Provide the (X, Y) coordinate of the cell's center where the given text is located.  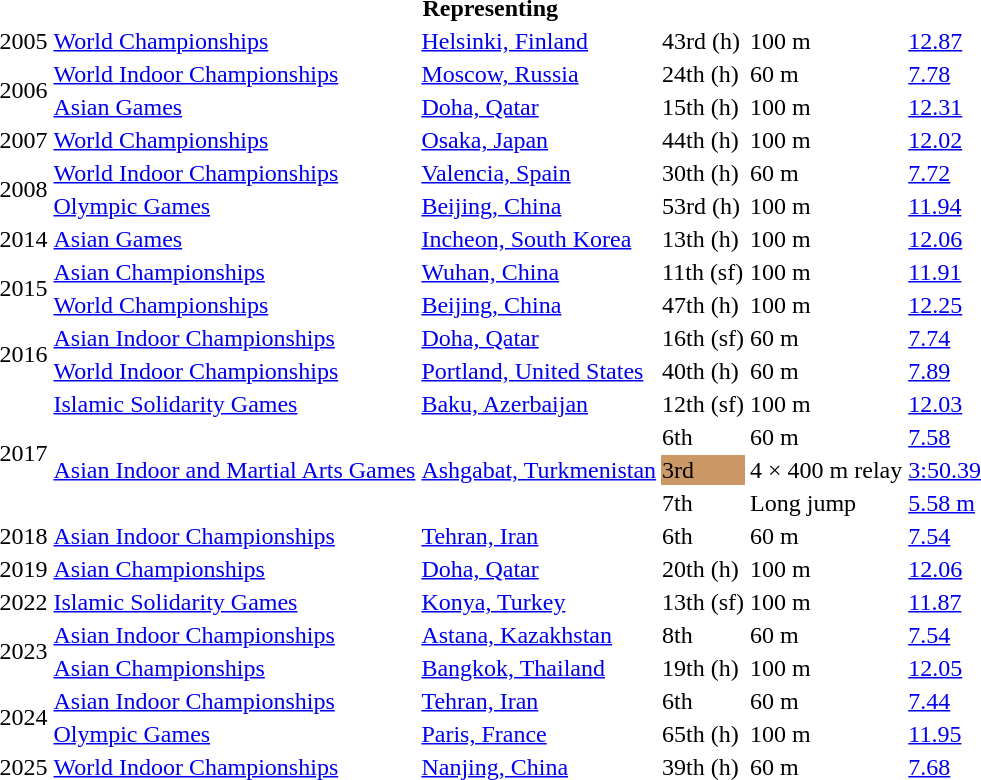
20th (h) (704, 569)
4 × 400 m relay (826, 470)
15th (h) (704, 107)
Ashgabat, Turkmenistan (539, 470)
Baku, Azerbaijan (539, 404)
13th (h) (704, 239)
40th (h) (704, 371)
Long jump (826, 503)
24th (h) (704, 74)
19th (h) (704, 668)
Incheon, South Korea (539, 239)
Portland, United States (539, 371)
11th (sf) (704, 272)
7th (704, 503)
16th (sf) (704, 338)
Bangkok, Thailand (539, 668)
Wuhan, China (539, 272)
3rd (704, 470)
Valencia, Spain (539, 173)
65th (h) (704, 734)
Astana, Kazakhstan (539, 635)
8th (704, 635)
Paris, France (539, 734)
12th (sf) (704, 404)
47th (h) (704, 305)
Moscow, Russia (539, 74)
Konya, Turkey (539, 602)
Asian Indoor and Martial Arts Games (234, 470)
43rd (h) (704, 41)
Helsinki, Finland (539, 41)
30th (h) (704, 173)
44th (h) (704, 140)
13th (sf) (704, 602)
Osaka, Japan (539, 140)
53rd (h) (704, 206)
